Output the (X, Y) coordinate of the center of the cell containing the given text.  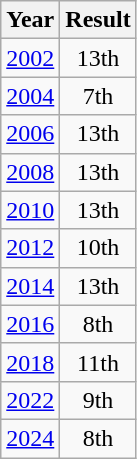
2008 (30, 172)
2016 (30, 324)
11th (98, 362)
Year (30, 20)
2012 (30, 248)
7th (98, 96)
2002 (30, 58)
10th (98, 248)
2022 (30, 400)
2024 (30, 438)
2004 (30, 96)
9th (98, 400)
2006 (30, 134)
2014 (30, 286)
Result (98, 20)
2018 (30, 362)
2010 (30, 210)
